Detect which cell encompasses the target text, then output its (X, Y) center coordinate. 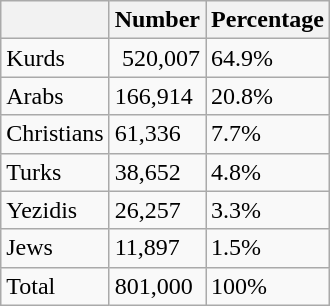
Percentage (268, 20)
Jews (55, 248)
Christians (55, 134)
64.9% (268, 58)
7.7% (268, 134)
801,000 (157, 286)
Number (157, 20)
61,336 (157, 134)
3.3% (268, 210)
26,257 (157, 210)
Arabs (55, 96)
1.5% (268, 248)
Kurds (55, 58)
Total (55, 286)
520,007 (157, 58)
20.8% (268, 96)
166,914 (157, 96)
11,897 (157, 248)
Yezidis (55, 210)
4.8% (268, 172)
Turks (55, 172)
100% (268, 286)
38,652 (157, 172)
